Extract the [x, y] coordinate from the center of the cell holding the provided text.  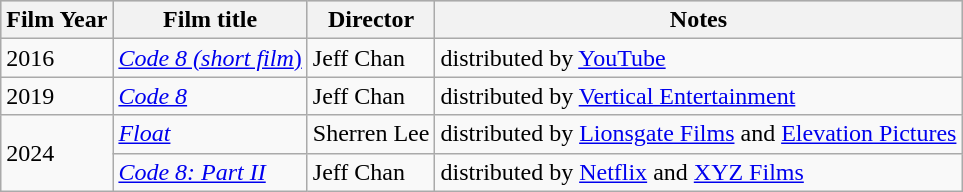
distributed by Netflix and XYZ Films [698, 172]
2019 [57, 96]
Director [371, 20]
Code 8: Part II [210, 172]
2016 [57, 58]
Float [210, 134]
Code 8 (short film) [210, 58]
distributed by Vertical Entertainment [698, 96]
Sherren Lee [371, 134]
Code 8 [210, 96]
distributed by YouTube [698, 58]
Film Year [57, 20]
Film title [210, 20]
Notes [698, 20]
2024 [57, 153]
distributed by Lionsgate Films and Elevation Pictures [698, 134]
